Capture the cell that displays the provided text and extract its [x, y] central coordinate. 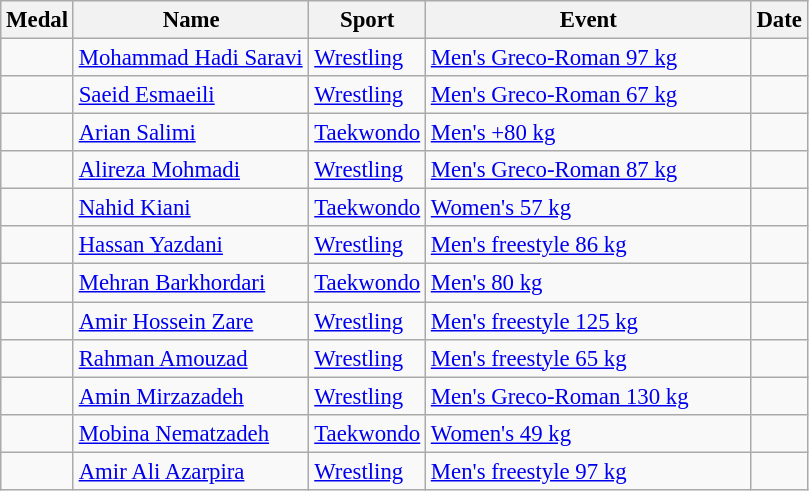
Men's freestyle 97 kg [589, 471]
Amir Ali Azarpira [191, 471]
Mobina Nematzadeh [191, 433]
Men's Greco-Roman 130 kg [589, 396]
Alireza Mohmadi [191, 170]
Men's Greco-Roman 97 kg [589, 58]
Saeid Esmaeili [191, 95]
Men's Greco-Roman 67 kg [589, 95]
Amir Hossein Zare [191, 321]
Sport [368, 20]
Rahman Amouzad [191, 358]
Name [191, 20]
Men's freestyle 86 kg [589, 245]
Women's 57 kg [589, 208]
Men's freestyle 125 kg [589, 321]
Date [779, 20]
Men's 80 kg [589, 283]
Event [589, 20]
Amin Mirzazadeh [191, 396]
Hassan Yazdani [191, 245]
Men's Greco-Roman 87 kg [589, 170]
Mohammad Hadi Saravi [191, 58]
Men's freestyle 65 kg [589, 358]
Women's 49 kg [589, 433]
Arian Salimi [191, 133]
Nahid Kiani [191, 208]
Mehran Barkhordari [191, 283]
Men's +80 kg [589, 133]
Medal [38, 20]
